Extract the (x, y) coordinate from the center of the cell holding the provided text.  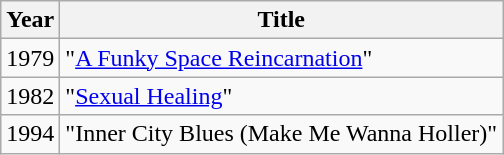
Year (30, 20)
"A Funky Space Reincarnation" (282, 58)
"Inner City Blues (Make Me Wanna Holler)" (282, 134)
"Sexual Healing" (282, 96)
Title (282, 20)
1982 (30, 96)
1979 (30, 58)
1994 (30, 134)
